Determine the (x, y) coordinate at the center of the cell enclosing the given text.  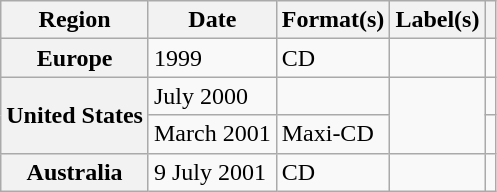
1999 (212, 58)
Europe (75, 58)
9 July 2001 (212, 172)
Format(s) (333, 20)
Australia (75, 172)
July 2000 (212, 96)
United States (75, 115)
Date (212, 20)
Maxi-CD (333, 134)
Label(s) (438, 20)
Region (75, 20)
March 2001 (212, 134)
